Locate the cell with the specified text and output its [x, y] center coordinate. 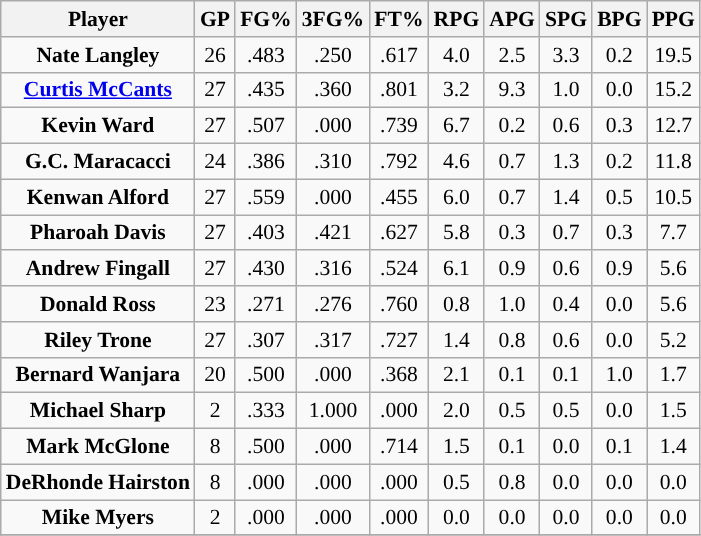
.276 [333, 304]
RPG [457, 19]
2.1 [457, 375]
.559 [266, 197]
.455 [398, 197]
Donald Ross [98, 304]
Nate Langley [98, 55]
.271 [266, 304]
1.7 [674, 375]
.250 [333, 55]
19.5 [674, 55]
20 [215, 375]
1.3 [566, 162]
4.0 [457, 55]
5.8 [457, 233]
G.C. Maracacci [98, 162]
Andrew Fingall [98, 269]
.317 [333, 340]
12.7 [674, 126]
FT% [398, 19]
.739 [398, 126]
Kevin Ward [98, 126]
.435 [266, 90]
Bernard Wanjara [98, 375]
Kenwan Alford [98, 197]
.430 [266, 269]
6.1 [457, 269]
3.3 [566, 55]
APG [512, 19]
2.0 [457, 411]
23 [215, 304]
DeRhonde Hairston [98, 482]
2.5 [512, 55]
.403 [266, 233]
7.7 [674, 233]
.310 [333, 162]
6.0 [457, 197]
3.2 [457, 90]
10.5 [674, 197]
.368 [398, 375]
.760 [398, 304]
3FG% [333, 19]
Pharoah Davis [98, 233]
9.3 [512, 90]
.421 [333, 233]
PPG [674, 19]
24 [215, 162]
Michael Sharp [98, 411]
Player [98, 19]
26 [215, 55]
BPG [620, 19]
.307 [266, 340]
15.2 [674, 90]
.627 [398, 233]
.524 [398, 269]
1.000 [333, 411]
SPG [566, 19]
.714 [398, 447]
Curtis McCants [98, 90]
6.7 [457, 126]
0.4 [566, 304]
.333 [266, 411]
.801 [398, 90]
.507 [266, 126]
.316 [333, 269]
.483 [266, 55]
.617 [398, 55]
.792 [398, 162]
5.2 [674, 340]
.727 [398, 340]
.386 [266, 162]
GP [215, 19]
.360 [333, 90]
11.8 [674, 162]
FG% [266, 19]
Mike Myers [98, 518]
Riley Trone [98, 340]
Mark McGlone [98, 447]
4.6 [457, 162]
